Identify which cell holds the provided text, then report its (x, y) central coordinate. 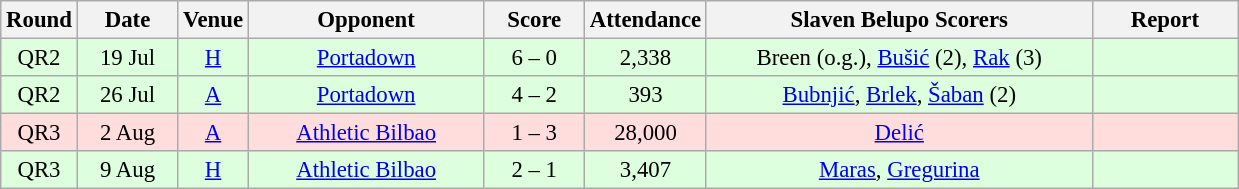
Venue (214, 20)
26 Jul (128, 95)
19 Jul (128, 58)
1 – 3 (534, 133)
2,338 (646, 58)
2 – 1 (534, 170)
28,000 (646, 133)
2 Aug (128, 133)
Report (1165, 20)
393 (646, 95)
Attendance (646, 20)
Maras, Gregurina (899, 170)
4 – 2 (534, 95)
Round (39, 20)
Delić (899, 133)
Score (534, 20)
Date (128, 20)
Opponent (366, 20)
3,407 (646, 170)
Slaven Belupo Scorers (899, 20)
9 Aug (128, 170)
Breen (o.g.), Bušić (2), Rak (3) (899, 58)
6 – 0 (534, 58)
Bubnjić, Brlek, Šaban (2) (899, 95)
